Pinpoint the cell where the given text exists, returning its (X, Y) midpoint coordinate. 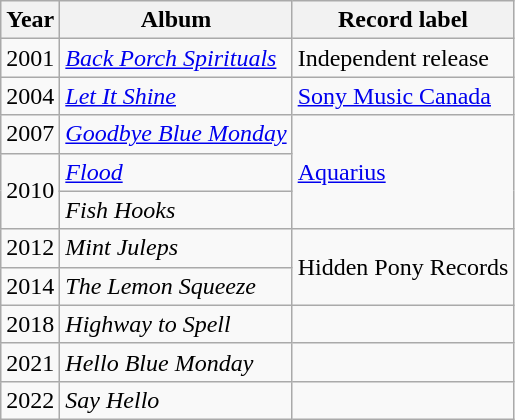
2010 (30, 191)
2012 (30, 248)
2021 (30, 362)
Hidden Pony Records (403, 267)
Hello Blue Monday (176, 362)
2007 (30, 134)
Mint Juleps (176, 248)
2022 (30, 400)
Goodbye Blue Monday (176, 134)
Let It Shine (176, 96)
2004 (30, 96)
2001 (30, 58)
Flood (176, 172)
Aquarius (403, 172)
Album (176, 20)
Record label (403, 20)
Highway to Spell (176, 324)
Independent release (403, 58)
Year (30, 20)
2014 (30, 286)
2018 (30, 324)
The Lemon Squeeze (176, 286)
Sony Music Canada (403, 96)
Back Porch Spirituals (176, 58)
Fish Hooks (176, 210)
Say Hello (176, 400)
